Pinpoint the cell where the given text exists, returning its [X, Y] midpoint coordinate. 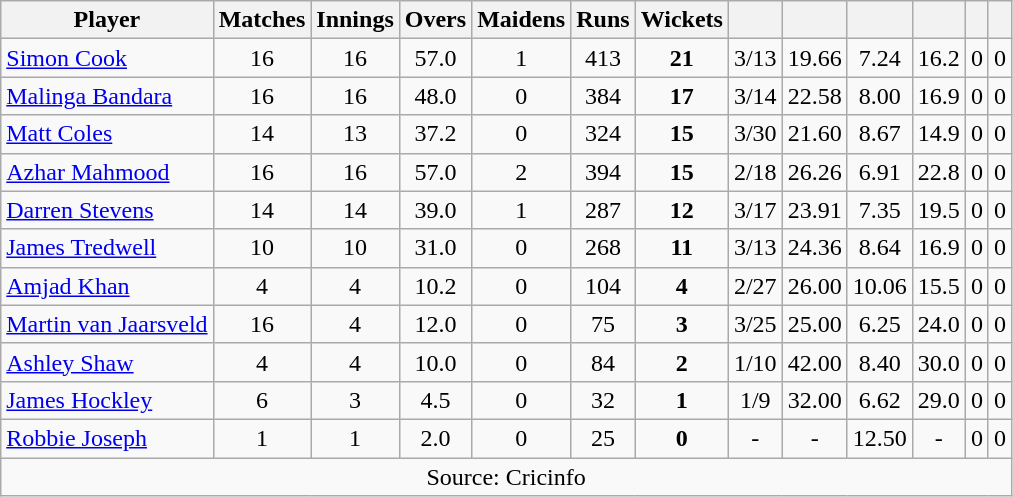
24.36 [814, 248]
2/27 [755, 286]
James Tredwell [107, 248]
6 [262, 400]
8.67 [880, 134]
29.0 [938, 400]
Amjad Khan [107, 286]
22.8 [938, 172]
23.91 [814, 210]
287 [603, 210]
Azhar Mahmood [107, 172]
32.00 [814, 400]
Overs [435, 20]
30.0 [938, 362]
104 [603, 286]
6.91 [880, 172]
2/18 [755, 172]
7.24 [880, 58]
32 [603, 400]
26.00 [814, 286]
10.2 [435, 286]
Malinga Bandara [107, 96]
2.0 [435, 438]
3/30 [755, 134]
19.5 [938, 210]
8.40 [880, 362]
3/25 [755, 324]
26.26 [814, 172]
384 [603, 96]
13 [355, 134]
Wickets [682, 20]
15.5 [938, 286]
Darren Stevens [107, 210]
8.00 [880, 96]
Matches [262, 20]
16.2 [938, 58]
Player [107, 20]
Runs [603, 20]
7.35 [880, 210]
42.00 [814, 362]
12.0 [435, 324]
413 [603, 58]
14.9 [938, 134]
12.50 [880, 438]
Source: Cricinfo [506, 477]
17 [682, 96]
8.64 [880, 248]
Simon Cook [107, 58]
10.06 [880, 286]
3/17 [755, 210]
4.5 [435, 400]
31.0 [435, 248]
6.62 [880, 400]
324 [603, 134]
21 [682, 58]
Matt Coles [107, 134]
Robbie Joseph [107, 438]
James Hockley [107, 400]
Maidens [522, 20]
21.60 [814, 134]
48.0 [435, 96]
1/10 [755, 362]
Martin van Jaarsveld [107, 324]
Innings [355, 20]
10.0 [435, 362]
25.00 [814, 324]
22.58 [814, 96]
37.2 [435, 134]
25 [603, 438]
24.0 [938, 324]
19.66 [814, 58]
3/14 [755, 96]
Ashley Shaw [107, 362]
84 [603, 362]
12 [682, 210]
1/9 [755, 400]
394 [603, 172]
75 [603, 324]
11 [682, 248]
268 [603, 248]
6.25 [880, 324]
39.0 [435, 210]
